Return [x, y] of the center of cell containing provided text 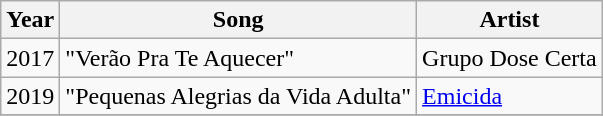
2019 [30, 96]
Artist [510, 20]
Year [30, 20]
"Verão Pra Te Aquecer" [238, 58]
Grupo Dose Certa [510, 58]
"Pequenas Alegrias da Vida Adulta" [238, 96]
Song [238, 20]
2017 [30, 58]
Emicida [510, 96]
